Return the [x, y] coordinate for the center point of the cell that contains the specified text.  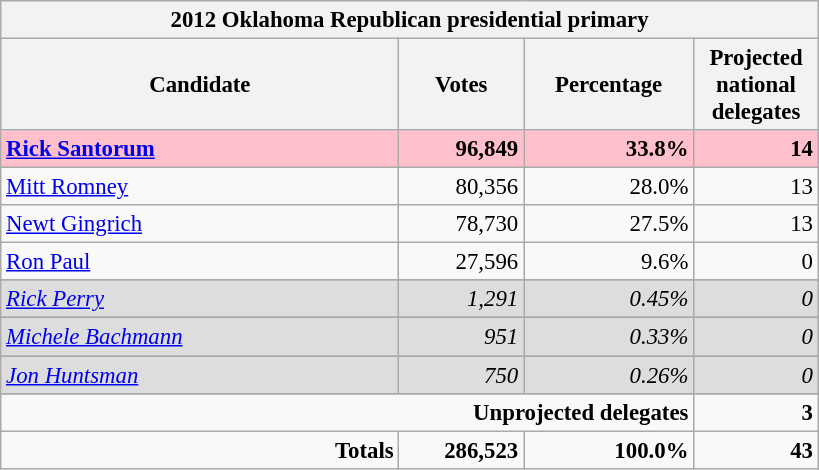
96,849 [462, 149]
951 [462, 337]
Totals [200, 450]
Unprojected delegates [348, 412]
Percentage [609, 85]
750 [462, 375]
Projected national delegates [756, 85]
1,291 [462, 299]
9.6% [609, 262]
14 [756, 149]
80,356 [462, 187]
43 [756, 450]
27,596 [462, 262]
100.0% [609, 450]
Rick Santorum [200, 149]
0.26% [609, 375]
Votes [462, 85]
3 [756, 412]
Mitt Romney [200, 187]
2012 Oklahoma Republican presidential primary [410, 20]
0.33% [609, 337]
33.8% [609, 149]
286,523 [462, 450]
0.45% [609, 299]
27.5% [609, 224]
Ron Paul [200, 262]
78,730 [462, 224]
Michele Bachmann [200, 337]
Rick Perry [200, 299]
Jon Huntsman [200, 375]
28.0% [609, 187]
Newt Gingrich [200, 224]
Candidate [200, 85]
